Search for the cell housing the specified text and yield its (X, Y) center coordinate. 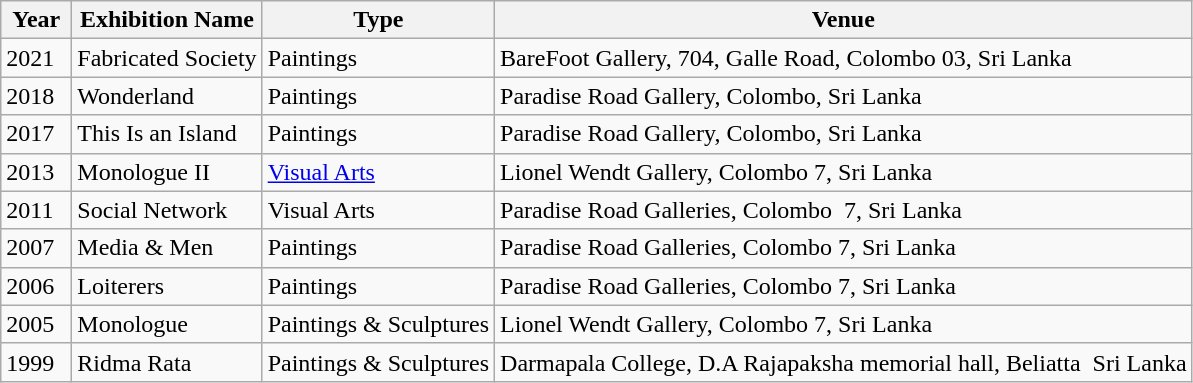
Ridma Rata (167, 362)
2021 (36, 58)
Loiterers (167, 286)
Fabricated Society (167, 58)
Darmapala College, D.A Rajapaksha memorial hall, Beliatta Sri Lanka (844, 362)
Venue (844, 20)
2011 (36, 210)
2005 (36, 324)
Type (378, 20)
1999 (36, 362)
2007 (36, 248)
Monologue II (167, 172)
2017 (36, 134)
Social Network (167, 210)
Year (36, 20)
Exhibition Name (167, 20)
Wonderland (167, 96)
Monologue (167, 324)
BareFoot Gallery, 704, Galle Road, Colombo 03, Sri Lanka (844, 58)
This Is an Island (167, 134)
2018 (36, 96)
2006 (36, 286)
Media & Men (167, 248)
2013 (36, 172)
